Provide the (x, y) coordinate of the cell's center where the given text is located.  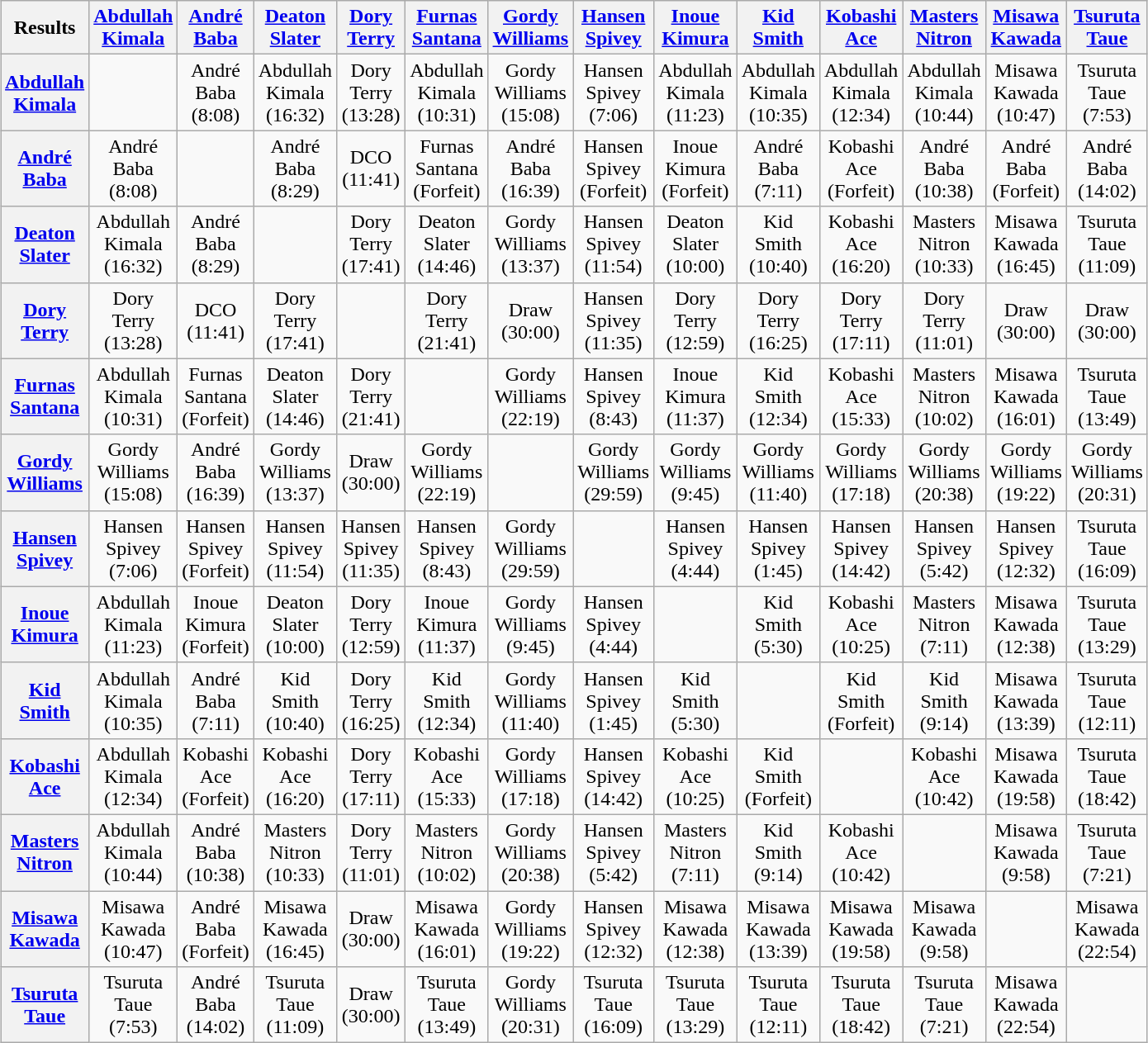
Results (45, 28)
